Search for the cell housing the specified text and yield its (X, Y) center coordinate. 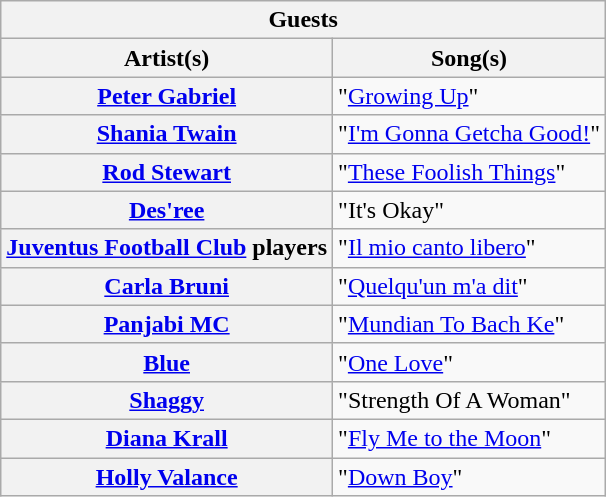
Des'ree (167, 210)
"Quelqu'un m'a dit" (470, 286)
"Mundian To Bach Ke" (470, 324)
"Down Boy" (470, 477)
"One Love" (470, 362)
Guests (304, 20)
Panjabi MC (167, 324)
"It's Okay" (470, 210)
Juventus Football Club players (167, 248)
"These Foolish Things" (470, 172)
"Strength Of A Woman" (470, 400)
"Fly Me to the Moon" (470, 438)
Diana Krall (167, 438)
Artist(s) (167, 58)
Holly Valance (167, 477)
Carla Bruni (167, 286)
Blue (167, 362)
Rod Stewart (167, 172)
Peter Gabriel (167, 96)
Song(s) (470, 58)
Shaggy (167, 400)
"I'm Gonna Getcha Good!" (470, 134)
"Growing Up" (470, 96)
"Il mio canto libero" (470, 248)
Shania Twain (167, 134)
